Find where the given text appears and provide that cell's center as (x, y) coordinate. 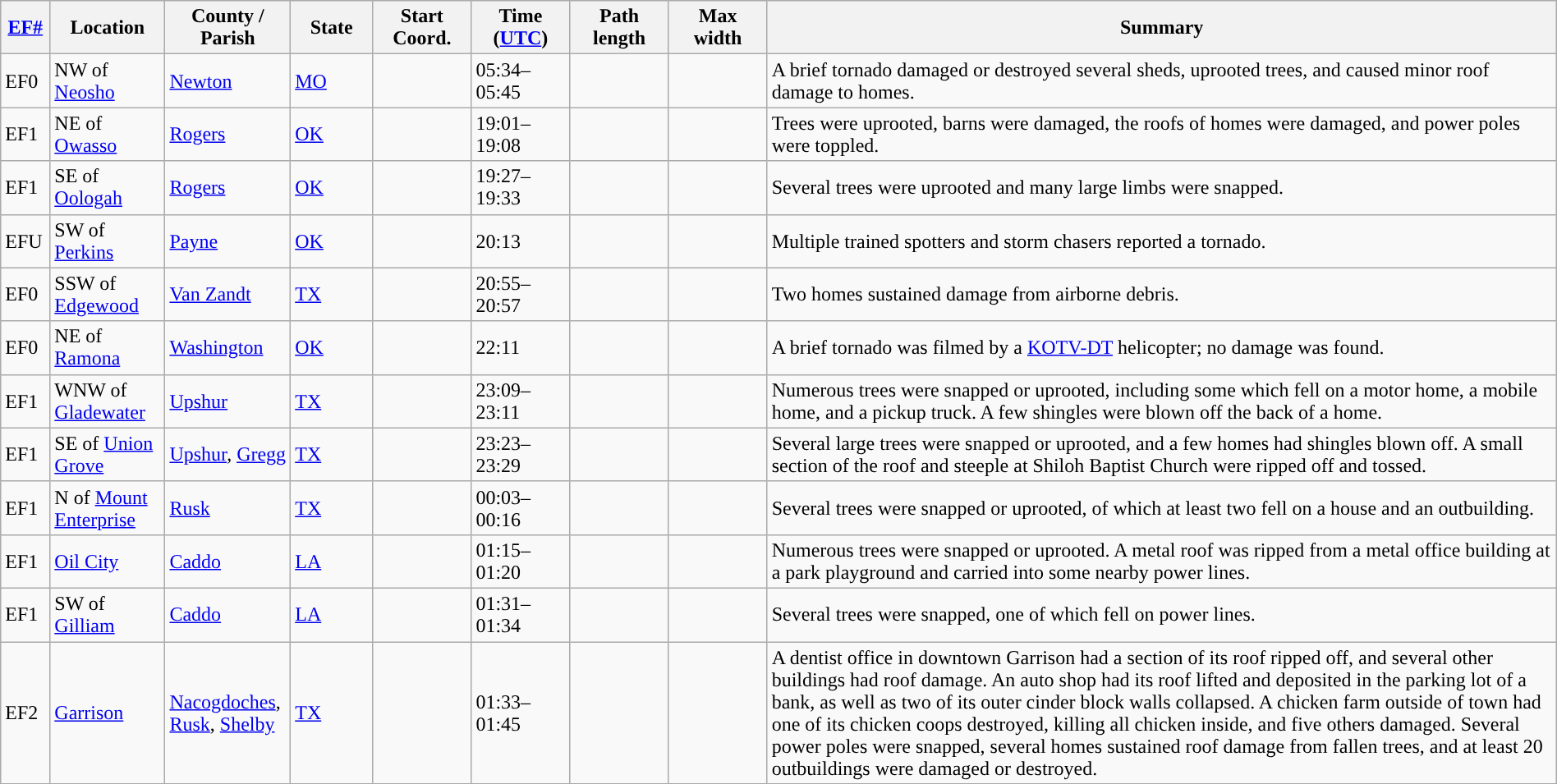
20:55–20:57 (521, 294)
MO (332, 80)
00:03–00:16 (521, 507)
Rusk (228, 507)
19:01–19:08 (521, 135)
EF# (25, 28)
05:34–05:45 (521, 80)
Path length (619, 28)
Summary (1161, 28)
Upshur (228, 401)
Van Zandt (228, 294)
Trees were uprooted, barns were damaged, the roofs of homes were damaged, and power poles were toppled. (1161, 135)
SE of Union Grove (108, 455)
Nacogdoches, Rusk, Shelby (228, 713)
Location (108, 28)
NW of Neosho (108, 80)
State (332, 28)
SW of Gilliam (108, 614)
Several trees were snapped or uprooted, of which at least two fell on a house and an outbuilding. (1161, 507)
Garrison (108, 713)
WNW of Gladewater (108, 401)
Oil City (108, 562)
SE of Oologah (108, 187)
SW of Perkins (108, 241)
Two homes sustained damage from airborne debris. (1161, 294)
Multiple trained spotters and storm chasers reported a tornado. (1161, 241)
19:27–19:33 (521, 187)
A brief tornado damaged or destroyed several sheds, uprooted trees, and caused minor roof damage to homes. (1161, 80)
23:23–23:29 (521, 455)
20:13 (521, 241)
Washington (228, 348)
NE of Ramona (108, 348)
22:11 (521, 348)
EF2 (25, 713)
01:31–01:34 (521, 614)
01:15–01:20 (521, 562)
Upshur, Gregg (228, 455)
EFU (25, 241)
Max width (718, 28)
Payne (228, 241)
Newton (228, 80)
N of Mount Enterprise (108, 507)
01:33–01:45 (521, 713)
A brief tornado was filmed by a KOTV-DT helicopter; no damage was found. (1161, 348)
Several trees were uprooted and many large limbs were snapped. (1161, 187)
Start Coord. (422, 28)
County / Parish (228, 28)
Several trees were snapped, one of which fell on power lines. (1161, 614)
SSW of Edgewood (108, 294)
Time (UTC) (521, 28)
23:09–23:11 (521, 401)
NE of Owasso (108, 135)
